Find where the given text appears and provide that cell's center as [x, y] coordinate. 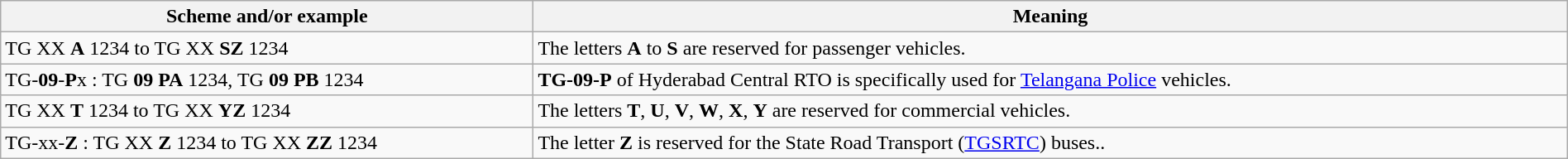
The letter Z is reserved for the State Road Transport (TGSRTC) buses.. [1050, 142]
The letters A to S are reserved for passenger vehicles. [1050, 48]
TG-09-P of Hyderabad Central RTO is specifically used for Telangana Police vehicles. [1050, 79]
Scheme and/or example [267, 17]
TG-xx-Z : TG XX Z 1234 to TG XX ZZ 1234 [267, 142]
The letters T, U, V, W, X, Y are reserved for commercial vehicles. [1050, 111]
Meaning [1050, 17]
TG-09-Px : TG 09 PA 1234, TG 09 PB 1234 [267, 79]
TG XX A 1234 to TG XX SZ 1234 [267, 48]
TG XX T 1234 to TG XX YZ 1234 [267, 111]
